Scan for the cell matching the given text and deliver its (X, Y) coordinate at center. 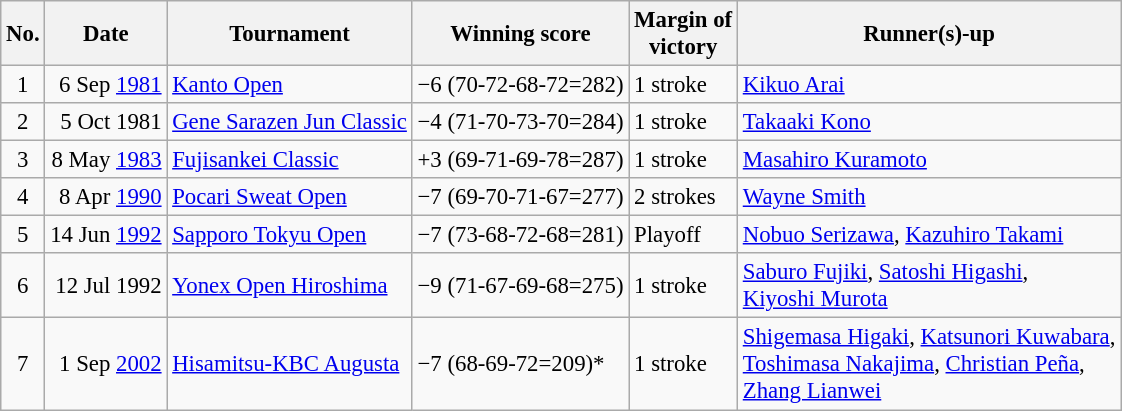
2 strokes (684, 197)
Wayne Smith (928, 197)
Tournament (290, 34)
8 Apr 1990 (106, 197)
−7 (73-68-72-68=281) (520, 235)
−4 (71-70-73-70=284) (520, 122)
3 (23, 160)
8 May 1983 (106, 160)
6 Sep 1981 (106, 85)
Fujisankei Classic (290, 160)
Winning score (520, 34)
Playoff (684, 235)
5 (23, 235)
Shigemasa Higaki, Katsunori Kuwabara, Toshimasa Nakajima, Christian Peña, Zhang Lianwei (928, 364)
−6 (70-72-68-72=282) (520, 85)
12 Jul 1992 (106, 286)
+3 (69-71-69-78=287) (520, 160)
−7 (68-69-72=209)* (520, 364)
1 Sep 2002 (106, 364)
No. (23, 34)
2 (23, 122)
Gene Sarazen Jun Classic (290, 122)
14 Jun 1992 (106, 235)
1 (23, 85)
Sapporo Tokyu Open (290, 235)
Runner(s)-up (928, 34)
4 (23, 197)
7 (23, 364)
6 (23, 286)
−7 (69-70-71-67=277) (520, 197)
5 Oct 1981 (106, 122)
Takaaki Kono (928, 122)
−9 (71-67-69-68=275) (520, 286)
Masahiro Kuramoto (928, 160)
Hisamitsu-KBC Augusta (290, 364)
Pocari Sweat Open (290, 197)
Yonex Open Hiroshima (290, 286)
Date (106, 34)
Kikuo Arai (928, 85)
Saburo Fujiki, Satoshi Higashi, Kiyoshi Murota (928, 286)
Kanto Open (290, 85)
Nobuo Serizawa, Kazuhiro Takami (928, 235)
Margin ofvictory (684, 34)
